For the text-containing cell, return its midpoint in [X, Y] coordinate format. 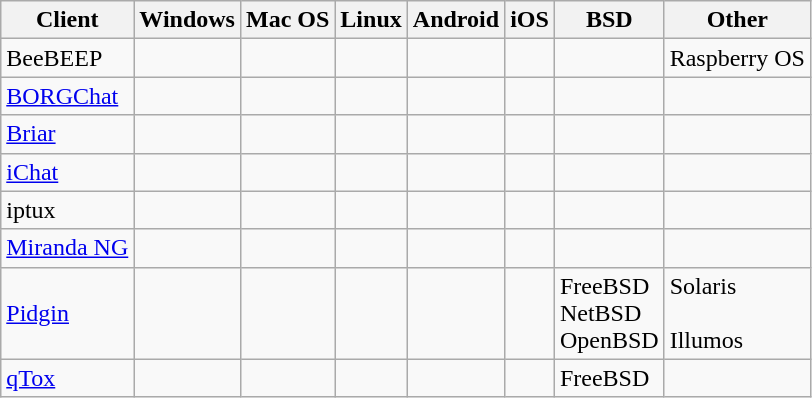
Linux [371, 20]
Pidgin [68, 313]
Solaris Illumos [737, 313]
FreeBSD NetBSD OpenBSD [609, 313]
Mac OS [287, 20]
Briar [68, 134]
BORGChat [68, 96]
iChat [68, 172]
iOS [530, 20]
Client [68, 20]
Miranda NG [68, 248]
BSD [609, 20]
iptux [68, 210]
Android [456, 20]
Raspberry OS [737, 58]
Windows [188, 20]
qTox [68, 378]
BeeBEEP [68, 58]
Other [737, 20]
FreeBSD [609, 378]
